Determine the [x, y] coordinate at the center of the cell enclosing the given text.  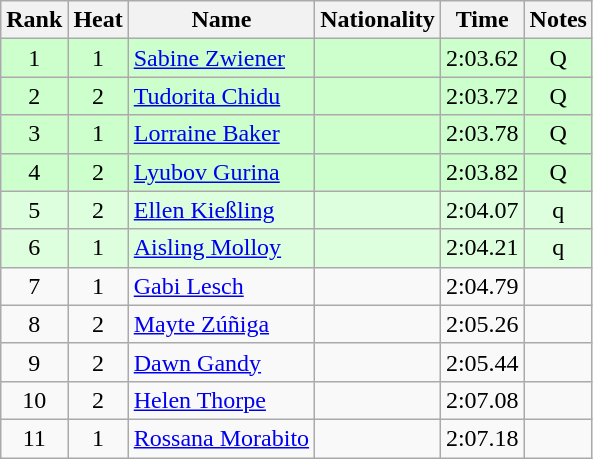
2:04.79 [482, 286]
Name [221, 20]
2:04.21 [482, 248]
2:05.26 [482, 324]
2:03.62 [482, 58]
Aisling Molloy [221, 248]
2:04.07 [482, 210]
2:07.08 [482, 400]
Sabine Zwiener [221, 58]
Ellen Kießling [221, 210]
3 [34, 134]
10 [34, 400]
2:03.78 [482, 134]
Lyubov Gurina [221, 172]
Dawn Gandy [221, 362]
2:03.82 [482, 172]
Heat [98, 20]
7 [34, 286]
4 [34, 172]
6 [34, 248]
Time [482, 20]
Lorraine Baker [221, 134]
Rossana Morabito [221, 438]
9 [34, 362]
5 [34, 210]
2:03.72 [482, 96]
Gabi Lesch [221, 286]
8 [34, 324]
Rank [34, 20]
Nationality [378, 20]
2:07.18 [482, 438]
2:05.44 [482, 362]
11 [34, 438]
Helen Thorpe [221, 400]
Notes [558, 20]
Tudorita Chidu [221, 96]
Mayte Zúñiga [221, 324]
